Extract the (x, y) coordinate from the center of the cell holding the provided text.  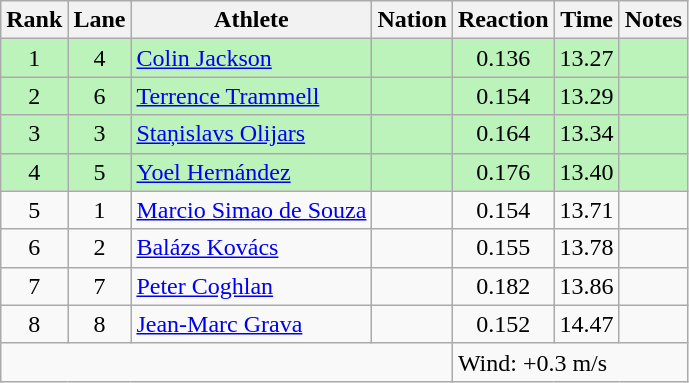
Nation (412, 20)
0.155 (503, 248)
13.34 (586, 134)
Marcio Simao de Souza (252, 210)
0.176 (503, 172)
Yoel Hernández (252, 172)
13.71 (586, 210)
Reaction (503, 20)
0.164 (503, 134)
Balázs Kovács (252, 248)
0.136 (503, 58)
Terrence Trammell (252, 96)
0.182 (503, 286)
Wind: +0.3 m/s (570, 362)
13.86 (586, 286)
Peter Coghlan (252, 286)
Rank (34, 20)
Lane (100, 20)
Athlete (252, 20)
14.47 (586, 324)
Notes (653, 20)
Jean-Marc Grava (252, 324)
Staņislavs Olijars (252, 134)
13.27 (586, 58)
13.29 (586, 96)
13.40 (586, 172)
Colin Jackson (252, 58)
Time (586, 20)
0.152 (503, 324)
13.78 (586, 248)
